Pinpoint the cell where the given text exists, returning its (X, Y) midpoint coordinate. 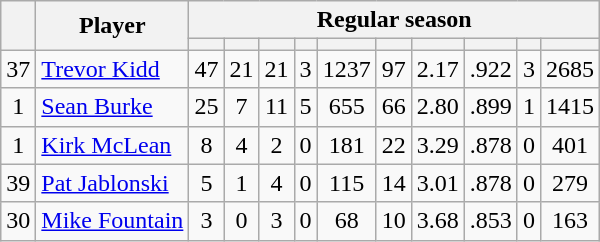
47 (206, 69)
401 (570, 145)
2.17 (438, 69)
Mike Fountain (112, 221)
30 (18, 221)
655 (346, 107)
68 (346, 221)
66 (394, 107)
3.01 (438, 183)
.899 (490, 107)
3.29 (438, 145)
2685 (570, 69)
10 (394, 221)
1237 (346, 69)
3.68 (438, 221)
Trevor Kidd (112, 69)
.853 (490, 221)
115 (346, 183)
181 (346, 145)
Kirk McLean (112, 145)
22 (394, 145)
Regular season (394, 20)
97 (394, 69)
37 (18, 69)
1415 (570, 107)
8 (206, 145)
39 (18, 183)
Pat Jablonski (112, 183)
163 (570, 221)
7 (242, 107)
Player (112, 26)
Sean Burke (112, 107)
.922 (490, 69)
14 (394, 183)
25 (206, 107)
11 (276, 107)
2 (276, 145)
279 (570, 183)
2.80 (438, 107)
